Pinpoint the cell where the given text exists, returning its (X, Y) midpoint coordinate. 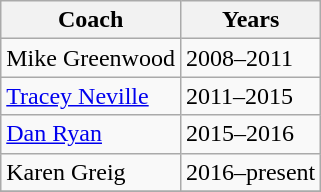
Mike Greenwood (91, 58)
2016–present (250, 172)
Karen Greig (91, 172)
2008–2011 (250, 58)
2015–2016 (250, 134)
Tracey Neville (91, 96)
Years (250, 20)
Coach (91, 20)
Dan Ryan (91, 134)
2011–2015 (250, 96)
